Scan for the cell matching the given text and deliver its [X, Y] coordinate at center. 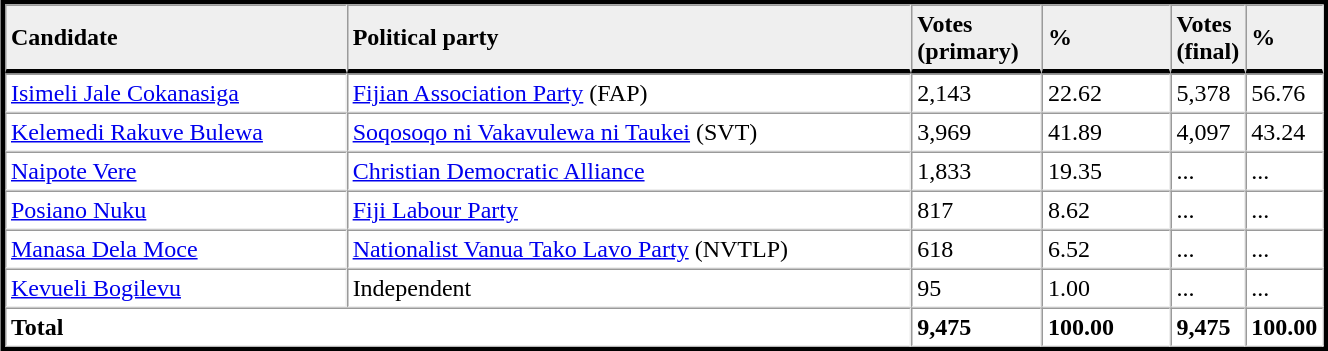
817 [976, 210]
8.62 [1106, 210]
6.52 [1106, 250]
Soqosoqo ni Vakavulewa ni Taukei (SVT) [630, 132]
Total [458, 328]
Naipote Vere [176, 172]
Christian Democratic Alliance [630, 172]
19.35 [1106, 172]
1.00 [1106, 288]
Nationalist Vanua Tako Lavo Party (NVTLP) [630, 250]
Political party [630, 38]
Fijian Association Party (FAP) [630, 94]
Kelemedi Rakuve Bulewa [176, 132]
2,143 [976, 94]
Manasa Dela Moce [176, 250]
Votes(final) [1208, 38]
618 [976, 250]
1,833 [976, 172]
56.76 [1284, 94]
22.62 [1106, 94]
Kevueli Bogilevu [176, 288]
5,378 [1208, 94]
41.89 [1106, 132]
Posiano Nuku [176, 210]
4,097 [1208, 132]
Independent [630, 288]
Votes(primary) [976, 38]
Fiji Labour Party [630, 210]
3,969 [976, 132]
43.24 [1284, 132]
95 [976, 288]
Isimeli Jale Cokanasiga [176, 94]
Candidate [176, 38]
